Provide the [X, Y] coordinate of the cell's center where the given text is located.  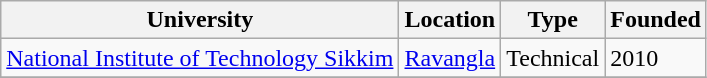
2010 [656, 58]
Ravangla [450, 58]
National Institute of Technology Sikkim [200, 58]
University [200, 20]
Location [450, 20]
Founded [656, 20]
Technical [553, 58]
Type [553, 20]
